From the cell containing the given text, extract its center point as (x, y) coordinate. 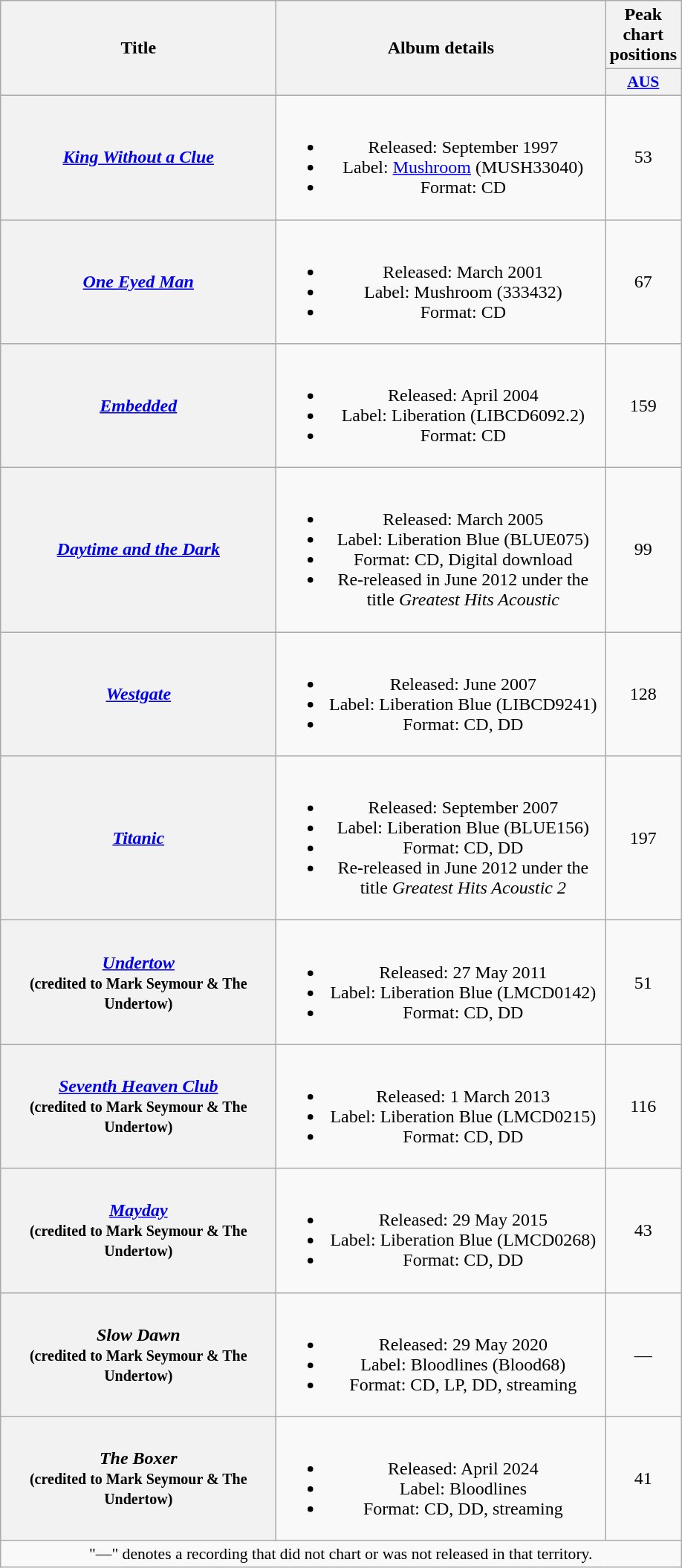
Released: 29 May 2020Label: Bloodlines (Blood68)Format: CD, LP, DD, streaming (441, 1355)
Released: April 2004Label: Liberation (LIBCD6092.2)Format: CD (441, 406)
53 (643, 157)
159 (643, 406)
Embedded (138, 406)
Peak chart positions (643, 35)
Released: 27 May 2011Label: Liberation Blue (LMCD0142)Format: CD, DD (441, 982)
Daytime and the Dark (138, 550)
Title (138, 48)
Released: March 2005Label: Liberation Blue (BLUE075)Format: CD, Digital downloadRe-released in June 2012 under the title Greatest Hits Acoustic (441, 550)
51 (643, 982)
AUS (643, 82)
"—" denotes a recording that did not chart or was not released in that territory. (341, 1554)
Seventh Heaven Club (credited to Mark Seymour & The Undertow) (138, 1107)
Released: September 1997Label: Mushroom (MUSH33040)Format: CD (441, 157)
Undertow (credited to Mark Seymour & The Undertow) (138, 982)
128 (643, 694)
197 (643, 838)
99 (643, 550)
Mayday (credited to Mark Seymour & The Undertow) (138, 1230)
Slow Dawn (credited to Mark Seymour & The Undertow) (138, 1355)
Released: 29 May 2015Label: Liberation Blue (LMCD0268)Format: CD, DD (441, 1230)
41 (643, 1478)
43 (643, 1230)
— (643, 1355)
Titanic (138, 838)
King Without a Clue (138, 157)
67 (643, 282)
Released: 1 March 2013Label: Liberation Blue (LMCD0215)Format: CD, DD (441, 1107)
Released: April 2024Label: BloodlinesFormat: CD, DD, streaming (441, 1478)
116 (643, 1107)
Released: June 2007Label: Liberation Blue (LIBCD9241)Format: CD, DD (441, 694)
Westgate (138, 694)
Album details (441, 48)
Released: March 2001Label: Mushroom (333432)Format: CD (441, 282)
The Boxer(credited to Mark Seymour & The Undertow) (138, 1478)
Released: September 2007Label: Liberation Blue (BLUE156)Format: CD, DDRe-released in June 2012 under the title Greatest Hits Acoustic 2 (441, 838)
One Eyed Man (138, 282)
